Output the (x, y) coordinate of the center of the cell containing the given text.  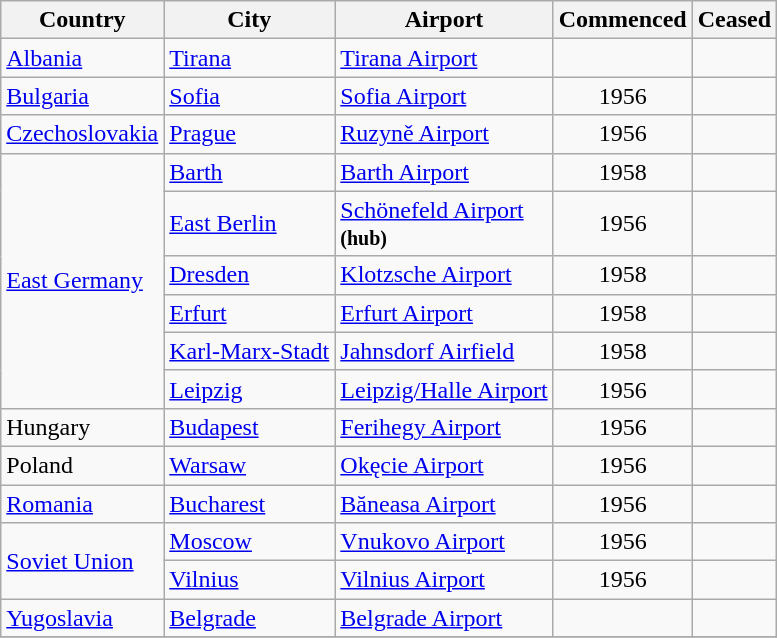
East Germany (82, 280)
Prague (250, 134)
Vnukovo Airport (444, 542)
City (250, 20)
Belgrade Airport (444, 618)
Leipzig/Halle Airport (444, 389)
Bucharest (250, 503)
Sofia Airport (444, 96)
Soviet Union (82, 561)
Tirana Airport (444, 58)
Czechoslovakia (82, 134)
Barth Airport (444, 172)
Erfurt Airport (444, 313)
Jahnsdorf Airfield (444, 351)
Belgrade (250, 618)
Băneasa Airport (444, 503)
Bulgaria (82, 96)
Romania (82, 503)
Warsaw (250, 465)
Yugoslavia (82, 618)
Klotzsche Airport (444, 275)
Karl-Marx-Stadt (250, 351)
Country (82, 20)
Tirana (250, 58)
Vilnius Airport (444, 580)
Albania (82, 58)
Leipzig (250, 389)
Budapest (250, 427)
Barth (250, 172)
Moscow (250, 542)
Erfurt (250, 313)
Ferihegy Airport (444, 427)
Schönefeld Airport(hub) (444, 224)
Commenced (622, 20)
East Berlin (250, 224)
Poland (82, 465)
Hungary (82, 427)
Airport (444, 20)
Vilnius (250, 580)
Sofia (250, 96)
Dresden (250, 275)
Okęcie Airport (444, 465)
Ruzyně Airport (444, 134)
Ceased (734, 20)
